Extract the (X, Y) coordinate from the center of the cell holding the provided text.  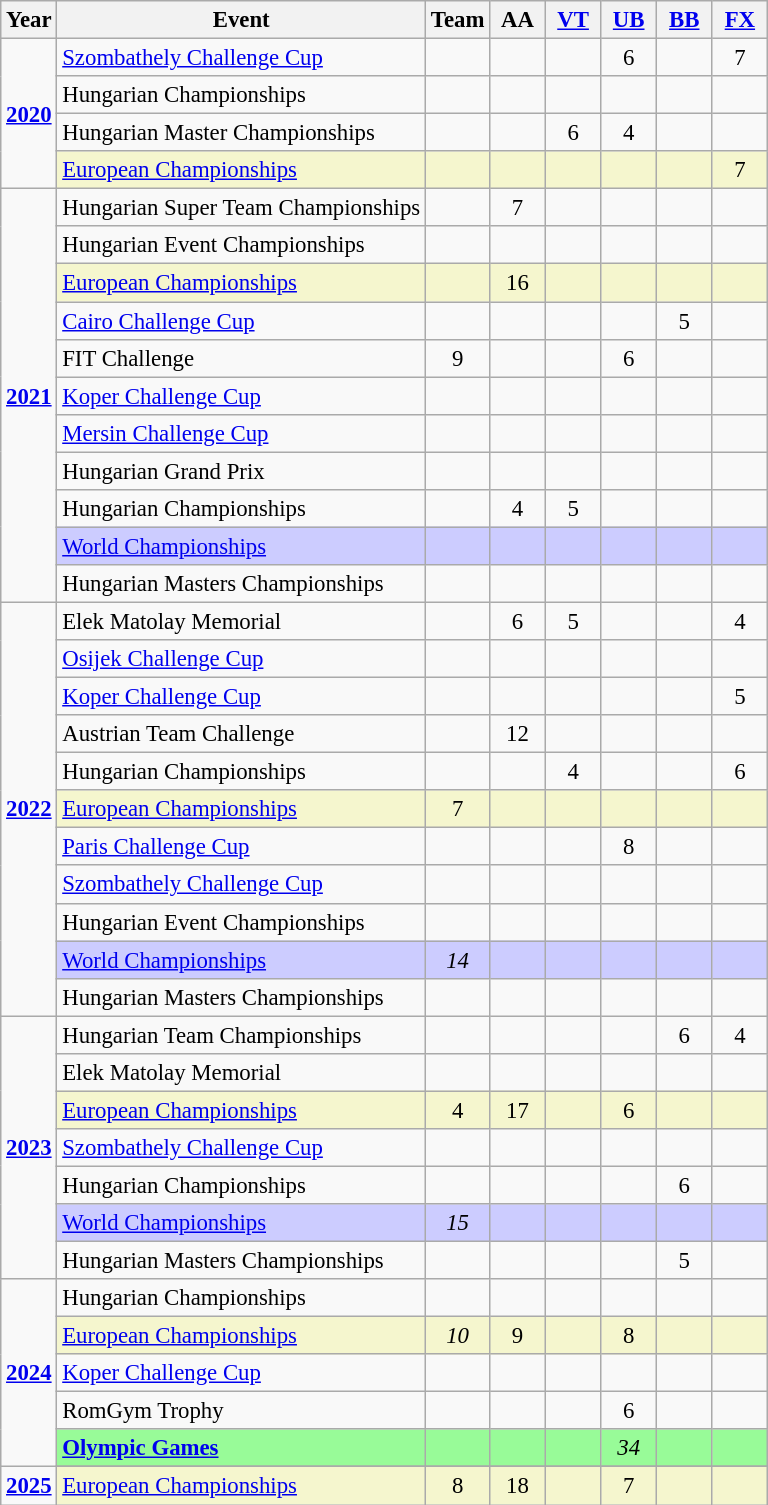
Hungarian Team Championships (242, 1035)
17 (518, 1110)
Osijek Challenge Cup (242, 659)
16 (518, 283)
2025 (29, 1486)
Paris Challenge Cup (242, 847)
FIT Challenge (242, 358)
2023 (29, 1148)
2021 (29, 396)
FX (740, 20)
VT (573, 20)
18 (518, 1486)
Hungarian Grand Prix (242, 471)
Hungarian Master Championships (242, 133)
15 (458, 1223)
UB (629, 20)
Cairo Challenge Cup (242, 321)
12 (518, 734)
AA (518, 20)
10 (458, 1336)
RomGym Trophy (242, 1411)
34 (629, 1449)
2024 (29, 1373)
Mersin Challenge Cup (242, 433)
2020 (29, 114)
Event (242, 20)
Year (29, 20)
Hungarian Super Team Championships (242, 208)
2022 (29, 809)
14 (458, 960)
Team (458, 20)
BB (684, 20)
Olympic Games (242, 1449)
Austrian Team Challenge (242, 734)
